Pinpoint the cell where the given text exists, returning its [x, y] midpoint coordinate. 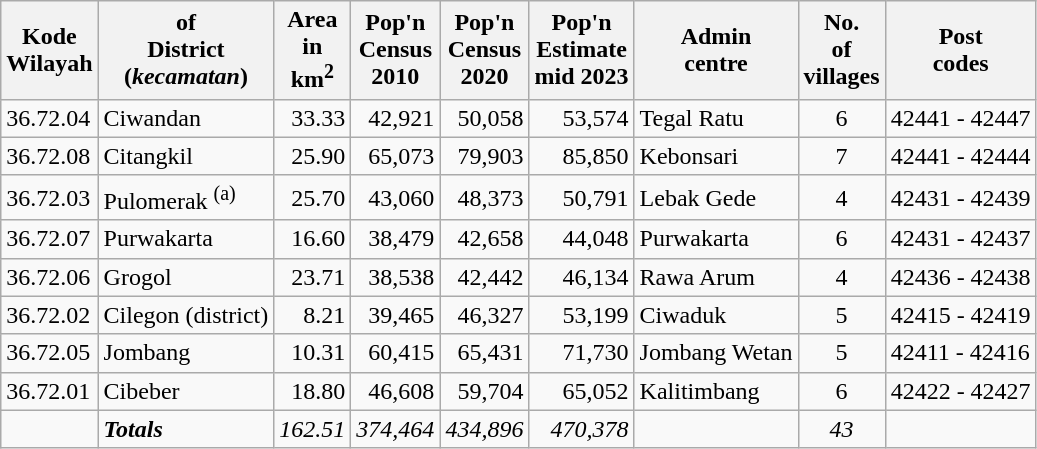
Postcodes [960, 50]
42,921 [396, 118]
38,538 [396, 277]
33.33 [312, 118]
53,199 [582, 315]
Jombang Wetan [716, 353]
42431 - 42439 [960, 198]
42415 - 42419 [960, 315]
Pop'nCensus2010 [396, 50]
36.72.02 [50, 315]
42422 - 42427 [960, 391]
Cilegon (district) [186, 315]
42436 - 42438 [960, 277]
Kalitimbang [716, 391]
60,415 [396, 353]
Ciwaduk [716, 315]
38,479 [396, 239]
42441 - 42447 [960, 118]
71,730 [582, 353]
36.72.03 [50, 198]
25.70 [312, 198]
36.72.05 [50, 353]
470,378 [582, 429]
Grogol [186, 277]
Kebonsari [716, 156]
48,373 [484, 198]
Ciwandan [186, 118]
46,134 [582, 277]
36.72.04 [50, 118]
18.80 [312, 391]
Citangkil [186, 156]
434,896 [484, 429]
53,574 [582, 118]
36.72.07 [50, 239]
85,850 [582, 156]
374,464 [396, 429]
16.60 [312, 239]
Admincentre [716, 50]
No.ofvillages [842, 50]
36.72.08 [50, 156]
7 [842, 156]
36.72.06 [50, 277]
50,058 [484, 118]
Rawa Arum [716, 277]
65,073 [396, 156]
42441 - 42444 [960, 156]
65,052 [582, 391]
Lebak Gede [716, 198]
46,327 [484, 315]
59,704 [484, 391]
ofDistrict(kecamatan) [186, 50]
Pulomerak (a) [186, 198]
Jombang [186, 353]
Kode Wilayah [50, 50]
65,431 [484, 353]
Totals [186, 429]
162.51 [312, 429]
42411 - 42416 [960, 353]
43 [842, 429]
Area in km2 [312, 50]
25.90 [312, 156]
39,465 [396, 315]
Cibeber [186, 391]
44,048 [582, 239]
43,060 [396, 198]
Pop'nCensus2020 [484, 50]
Pop'nEstimatemid 2023 [582, 50]
23.71 [312, 277]
79,903 [484, 156]
42,442 [484, 277]
10.31 [312, 353]
42431 - 42437 [960, 239]
42,658 [484, 239]
Tegal Ratu [716, 118]
50,791 [582, 198]
36.72.01 [50, 391]
46,608 [396, 391]
8.21 [312, 315]
